Scan for the cell matching the given text and deliver its [X, Y] coordinate at center. 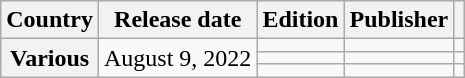
Publisher [399, 20]
August 9, 2022 [177, 58]
Edition [300, 20]
Release date [177, 20]
Various [50, 58]
Country [50, 20]
